Identify which cell holds the provided text, then report its (X, Y) central coordinate. 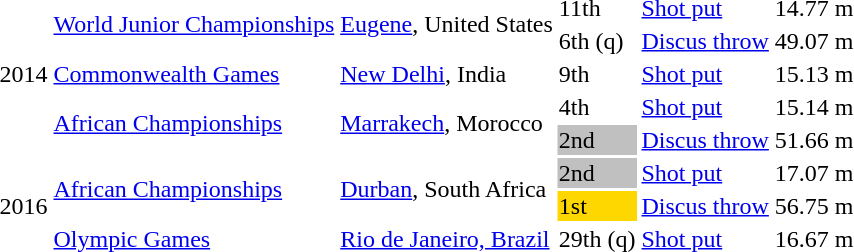
9th (597, 74)
Commonwealth Games (194, 74)
6th (q) (597, 41)
4th (597, 107)
1st (597, 206)
New Delhi, India (447, 74)
Marrakech, Morocco (447, 124)
Durban, South Africa (447, 190)
